Detect which cell encompasses the target text, then output its [X, Y] center coordinate. 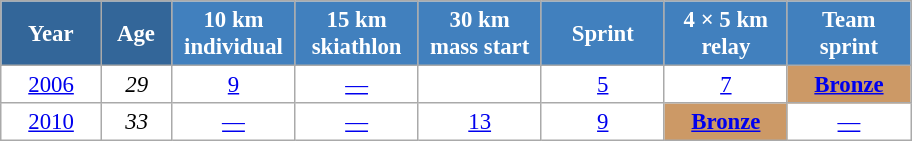
15 km skiathlon [356, 34]
Team sprint [848, 34]
Age [136, 34]
4 × 5 km relay [726, 34]
Year [52, 34]
7 [726, 85]
13 [480, 122]
33 [136, 122]
2006 [52, 85]
5 [602, 85]
29 [136, 85]
10 km individual [234, 34]
2010 [52, 122]
Sprint [602, 34]
30 km mass start [480, 34]
